Find where the given text appears and provide that cell's center as (x, y) coordinate. 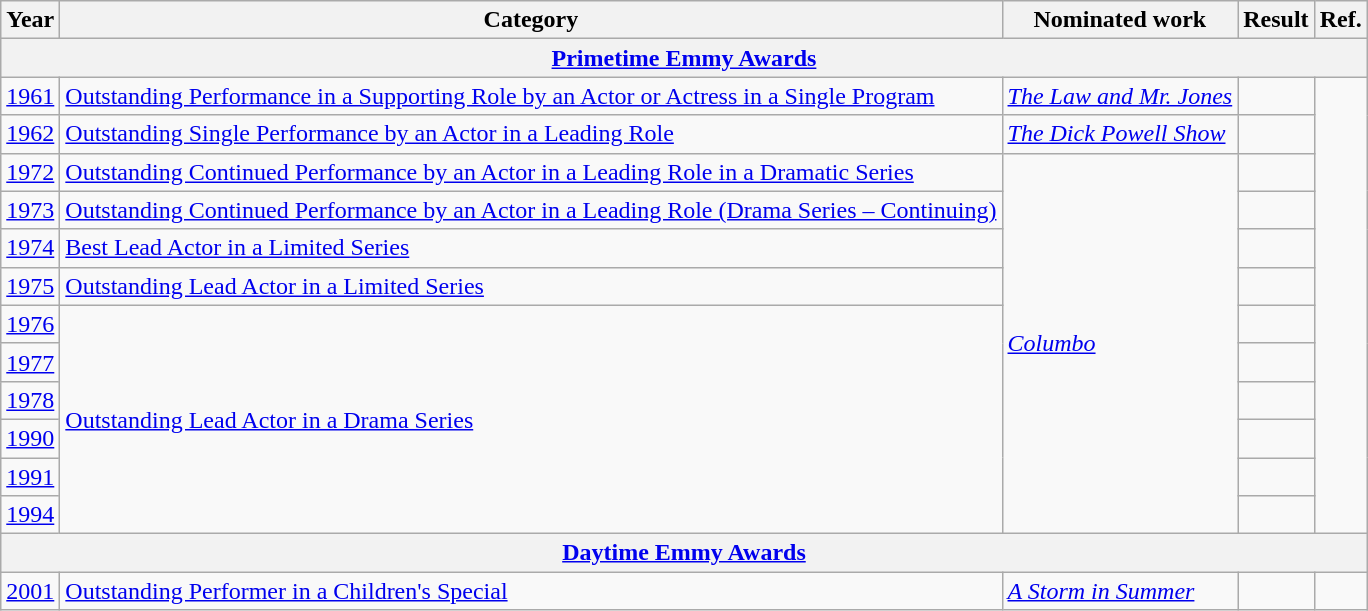
Category (531, 20)
1977 (30, 362)
1974 (30, 248)
1972 (30, 172)
Outstanding Performer in a Children's Special (531, 591)
Outstanding Single Performance by an Actor in a Leading Role (531, 134)
1975 (30, 286)
2001 (30, 591)
1973 (30, 210)
Outstanding Lead Actor in a Drama Series (531, 419)
Year (30, 20)
Outstanding Continued Performance by an Actor in a Leading Role in a Dramatic Series (531, 172)
1978 (30, 400)
1991 (30, 477)
Daytime Emmy Awards (684, 553)
1994 (30, 515)
Outstanding Performance in a Supporting Role by an Actor or Actress in a Single Program (531, 96)
Best Lead Actor in a Limited Series (531, 248)
1976 (30, 324)
The Dick Powell Show (1120, 134)
Result (1276, 20)
Primetime Emmy Awards (684, 58)
Outstanding Continued Performance by an Actor in a Leading Role (Drama Series – Continuing) (531, 210)
A Storm in Summer (1120, 591)
The Law and Mr. Jones (1120, 96)
Outstanding Lead Actor in a Limited Series (531, 286)
Nominated work (1120, 20)
1962 (30, 134)
Ref. (1340, 20)
1990 (30, 438)
1961 (30, 96)
Columbo (1120, 344)
